Extract the (x, y) coordinate from the center of the cell holding the provided text.  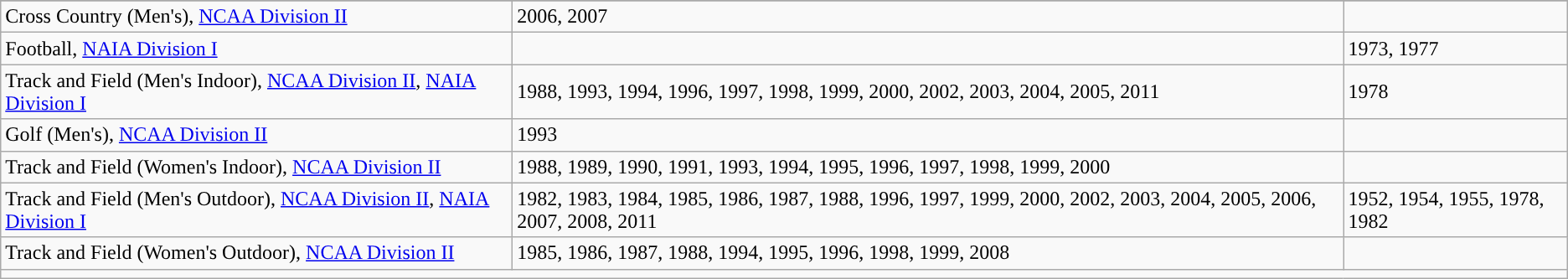
Track and Field (Women's Outdoor), NCAA Division II (256, 253)
1978 (1456, 92)
Track and Field (Men's Outdoor), NCAA Division II, NAIA Division I (256, 209)
Football, NAIA Division I (256, 49)
Track and Field (Women's Indoor), NCAA Division II (256, 167)
1985, 1986, 1987, 1988, 1994, 1995, 1996, 1998, 1999, 2008 (928, 253)
1988, 1989, 1990, 1991, 1993, 1994, 1995, 1996, 1997, 1998, 1999, 2000 (928, 167)
Cross Country (Men's), NCAA Division II (256, 17)
Track and Field (Men's Indoor), NCAA Division II, NAIA Division I (256, 92)
1993 (928, 135)
1982, 1983, 1984, 1985, 1986, 1987, 1988, 1996, 1997, 1999, 2000, 2002, 2003, 2004, 2005, 2006, 2007, 2008, 2011 (928, 209)
2006, 2007 (928, 17)
1973, 1977 (1456, 49)
1988, 1993, 1994, 1996, 1997, 1998, 1999, 2000, 2002, 2003, 2004, 2005, 2011 (928, 92)
1952, 1954, 1955, 1978, 1982 (1456, 209)
Golf (Men's), NCAA Division II (256, 135)
